Find where the given text appears and provide that cell's center as [X, Y] coordinate. 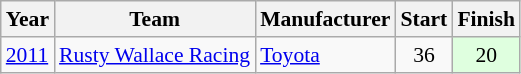
Rusty Wallace Racing [154, 55]
Manufacturer [325, 19]
Start [424, 19]
2011 [28, 55]
Toyota [325, 55]
20 [486, 55]
Finish [486, 19]
36 [424, 55]
Team [154, 19]
Year [28, 19]
